Capture the cell that displays the provided text and extract its [x, y] central coordinate. 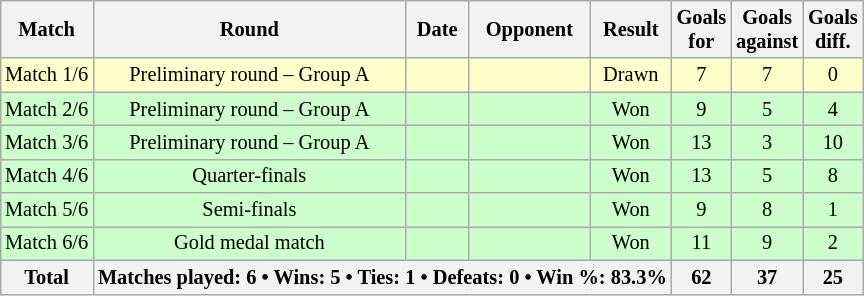
2 [833, 243]
Match 6/6 [46, 243]
Total [46, 277]
11 [702, 243]
Semi-finals [250, 210]
Goalsfor [702, 29]
62 [702, 277]
Match 5/6 [46, 210]
Match 2/6 [46, 109]
Quarter-finals [250, 176]
25 [833, 277]
Gold medal match [250, 243]
0 [833, 75]
4 [833, 109]
10 [833, 142]
Opponent [530, 29]
1 [833, 210]
Match 4/6 [46, 176]
Round [250, 29]
Goalsagainst [767, 29]
Match 1/6 [46, 75]
Match 3/6 [46, 142]
3 [767, 142]
Match [46, 29]
Matches played: 6 • Wins: 5 • Ties: 1 • Defeats: 0 • Win %: 83.3% [382, 277]
37 [767, 277]
Drawn [631, 75]
Result [631, 29]
Date [438, 29]
Goalsdiff. [833, 29]
